Return the (x, y) coordinate for the center point of the cell that contains the specified text.  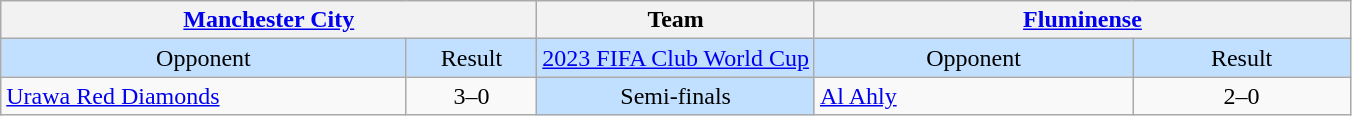
Manchester City (269, 20)
Fluminense (1082, 20)
2023 FIFA Club World Cup (676, 58)
3–0 (472, 96)
Team (676, 20)
2–0 (1242, 96)
Urawa Red Diamonds (204, 96)
Semi-finals (676, 96)
Al Ahly (973, 96)
